Determine the (x, y) coordinate at the center of the cell enclosing the given text.  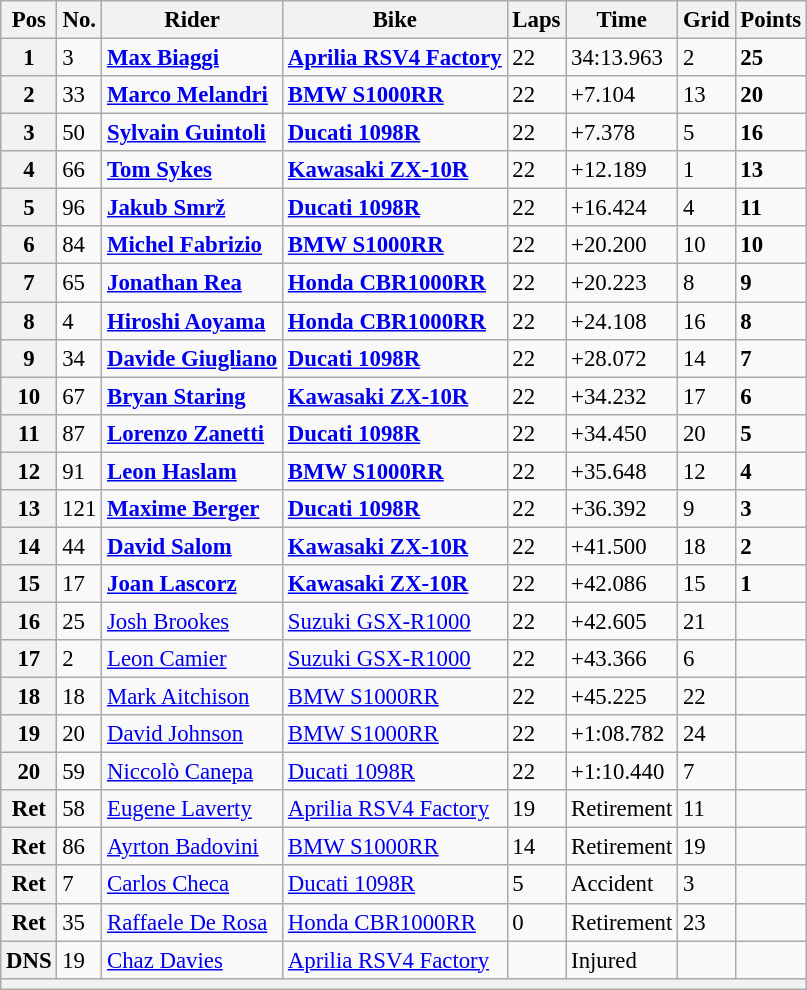
+34.450 (622, 433)
Bryan Staring (192, 396)
+41.500 (622, 546)
Michel Fabrizio (192, 245)
Laps (536, 20)
50 (80, 133)
87 (80, 433)
84 (80, 245)
Carlos Checa (192, 885)
+12.189 (622, 170)
Injured (622, 960)
Points (770, 20)
35 (80, 922)
121 (80, 509)
Chaz Davies (192, 960)
91 (80, 471)
Bike (395, 20)
Max Biaggi (192, 58)
DNS (29, 960)
Davide Giugliano (192, 358)
+45.225 (622, 697)
Josh Brookes (192, 621)
+28.072 (622, 358)
0 (536, 922)
67 (80, 396)
34:13.963 (622, 58)
Leon Camier (192, 659)
+42.086 (622, 584)
Rider (192, 20)
+16.424 (622, 208)
66 (80, 170)
33 (80, 95)
+1:10.440 (622, 772)
+35.648 (622, 471)
Time (622, 20)
Leon Haslam (192, 471)
58 (80, 809)
Ayrton Badovini (192, 847)
65 (80, 283)
+42.605 (622, 621)
Grid (706, 20)
+20.223 (622, 283)
Hiroshi Aoyama (192, 321)
+34.232 (622, 396)
Lorenzo Zanetti (192, 433)
Marco Melandri (192, 95)
Joan Lascorz (192, 584)
21 (706, 621)
59 (80, 772)
+7.104 (622, 95)
96 (80, 208)
Accident (622, 885)
+1:08.782 (622, 734)
Niccolò Canepa (192, 772)
34 (80, 358)
44 (80, 546)
Jakub Smrž (192, 208)
Eugene Laverty (192, 809)
+24.108 (622, 321)
David Johnson (192, 734)
Maxime Berger (192, 509)
Pos (29, 20)
Tom Sykes (192, 170)
+43.366 (622, 659)
David Salom (192, 546)
+20.200 (622, 245)
+36.392 (622, 509)
No. (80, 20)
86 (80, 847)
Mark Aitchison (192, 697)
Sylvain Guintoli (192, 133)
23 (706, 922)
24 (706, 734)
Jonathan Rea (192, 283)
Raffaele De Rosa (192, 922)
+7.378 (622, 133)
